Search for the cell housing the specified text and yield its (X, Y) center coordinate. 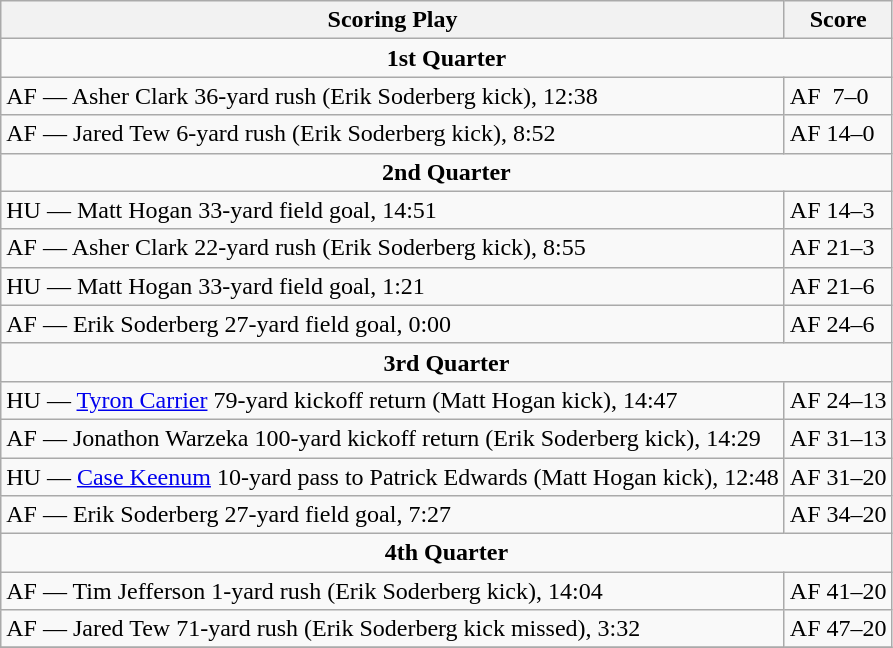
AF 21–6 (838, 286)
AF — Jared Tew 71-yard rush (Erik Soderberg kick missed), 3:32 (393, 629)
AF 7–0 (838, 96)
AF 24–13 (838, 400)
AF 14–3 (838, 210)
AF 34–20 (838, 515)
2nd Quarter (446, 172)
AF — Erik Soderberg 27-yard field goal, 0:00 (393, 324)
1st Quarter (446, 58)
Scoring Play (393, 20)
AF 47–20 (838, 629)
AF 24–6 (838, 324)
AF 21–3 (838, 248)
AF 14–0 (838, 134)
AF — Asher Clark 22-yard rush (Erik Soderberg kick), 8:55 (393, 248)
AF 31–20 (838, 477)
HU — Tyron Carrier 79-yard kickoff return (Matt Hogan kick), 14:47 (393, 400)
HU — Case Keenum 10-yard pass to Patrick Edwards (Matt Hogan kick), 12:48 (393, 477)
AF — Erik Soderberg 27-yard field goal, 7:27 (393, 515)
AF 41–20 (838, 591)
AF 31–13 (838, 438)
AF — Asher Clark 36-yard rush (Erik Soderberg kick), 12:38 (393, 96)
Score (838, 20)
HU — Matt Hogan 33-yard field goal, 14:51 (393, 210)
AF — Tim Jefferson 1-yard rush (Erik Soderberg kick), 14:04 (393, 591)
3rd Quarter (446, 362)
AF — Jonathon Warzeka 100-yard kickoff return (Erik Soderberg kick), 14:29 (393, 438)
HU — Matt Hogan 33-yard field goal, 1:21 (393, 286)
AF — Jared Tew 6-yard rush (Erik Soderberg kick), 8:52 (393, 134)
4th Quarter (446, 553)
